Identify which cell holds the provided text, then report its (x, y) central coordinate. 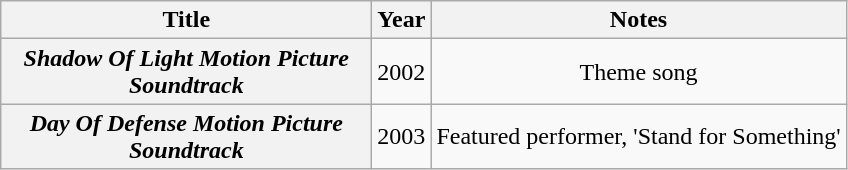
Day Of Defense Motion Picture Soundtrack (186, 136)
Year (402, 20)
Featured performer, 'Stand for Something' (638, 136)
2002 (402, 72)
Shadow Of Light Motion Picture Soundtrack (186, 72)
Theme song (638, 72)
Notes (638, 20)
2003 (402, 136)
Title (186, 20)
